Provide the [X, Y] coordinate of the cell's center where the given text is located.  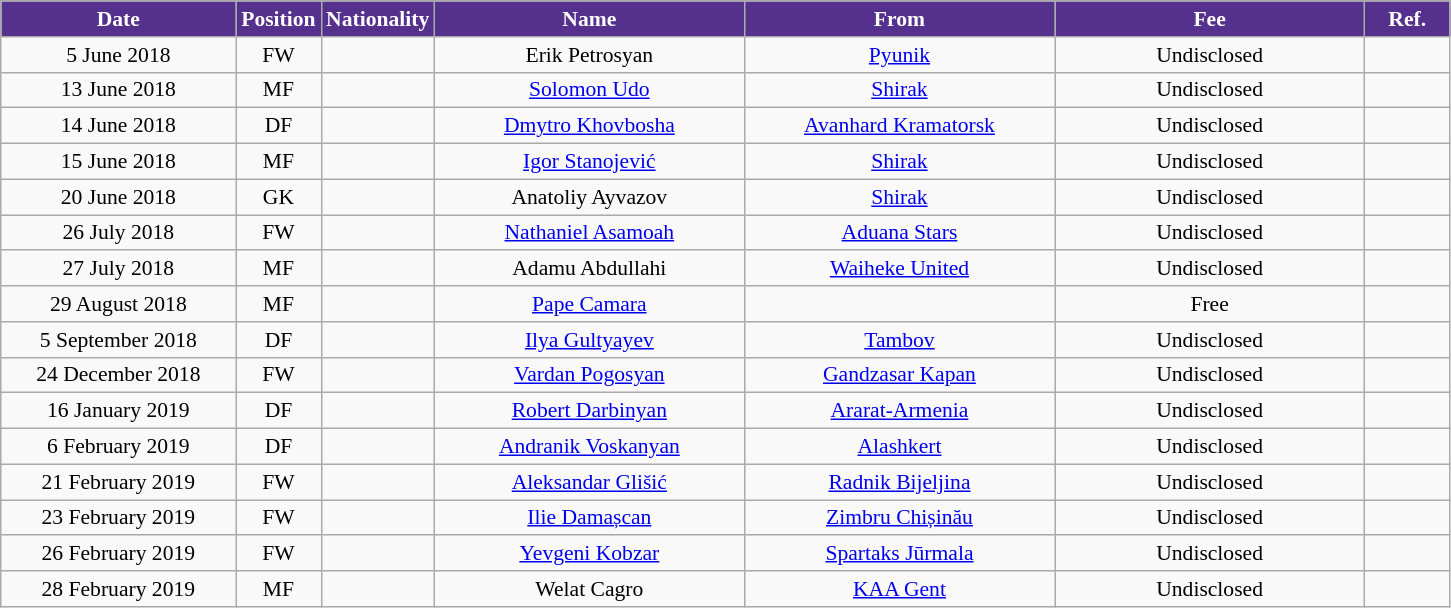
Erik Petrosyan [589, 55]
16 January 2019 [118, 411]
Robert Darbinyan [589, 411]
24 December 2018 [118, 375]
Pyunik [899, 55]
27 July 2018 [118, 269]
Dmytro Khovbosha [589, 126]
Aduana Stars [899, 233]
26 February 2019 [118, 554]
Spartaks Jūrmala [899, 554]
Ararat-Armenia [899, 411]
Anatoliy Ayvazov [589, 197]
Yevgeni Kobzar [589, 554]
Waiheke United [899, 269]
26 July 2018 [118, 233]
Zimbru Chișinău [899, 518]
Vardan Pogosyan [589, 375]
Andranik Voskanyan [589, 447]
Ilie Damașcan [589, 518]
Welat Cagro [589, 589]
Free [1210, 304]
Alashkert [899, 447]
Fee [1210, 19]
13 June 2018 [118, 90]
Position [278, 19]
23 February 2019 [118, 518]
From [899, 19]
Ref. [1408, 19]
Avanhard Kramatorsk [899, 126]
Name [589, 19]
Radnik Bijeljina [899, 482]
GK [278, 197]
15 June 2018 [118, 162]
Solomon Udo [589, 90]
Tambov [899, 340]
Ilya Gultyayev [589, 340]
14 June 2018 [118, 126]
21 February 2019 [118, 482]
Date [118, 19]
6 February 2019 [118, 447]
Nathaniel Asamoah [589, 233]
Igor Stanojević [589, 162]
Pape Camara [589, 304]
Aleksandar Glišić [589, 482]
Nationality [378, 19]
5 September 2018 [118, 340]
Gandzasar Kapan [899, 375]
29 August 2018 [118, 304]
KAA Gent [899, 589]
28 February 2019 [118, 589]
Adamu Abdullahi [589, 269]
20 June 2018 [118, 197]
5 June 2018 [118, 55]
